Capture the cell that displays the provided text and extract its [x, y] central coordinate. 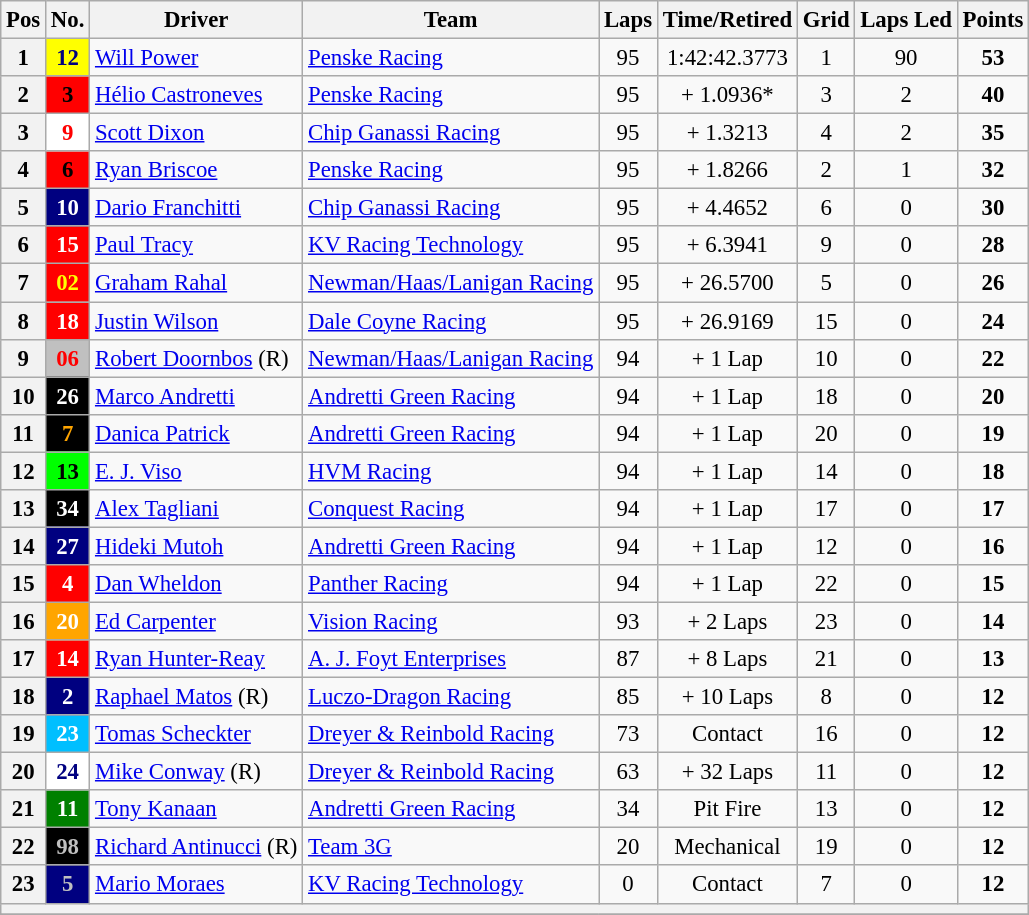
Vision Racing [451, 621]
35 [992, 133]
Luczo-Dragon Racing [451, 697]
Raphael Matos (R) [196, 697]
Richard Antinucci (R) [196, 847]
02 [68, 283]
Scott Dixon [196, 133]
Team 3G [451, 847]
+ 1.3213 [727, 133]
73 [628, 734]
+ 2 Laps [727, 621]
Dario Franchitti [196, 208]
+ 1.0936* [727, 95]
85 [628, 697]
Alex Tagliani [196, 509]
Laps Led [906, 20]
87 [628, 659]
Ryan Hunter-Reay [196, 659]
Mike Conway (R) [196, 772]
E. J. Viso [196, 471]
Pit Fire [727, 809]
Paul Tracy [196, 245]
+ 32 Laps [727, 772]
28 [992, 245]
Mario Moraes [196, 885]
Mechanical [727, 847]
+ 26.5700 [727, 283]
Ryan Briscoe [196, 170]
Danica Patrick [196, 433]
+ 10 Laps [727, 697]
Marco Andretti [196, 396]
1:42:42.3773 [727, 58]
A. J. Foyt Enterprises [451, 659]
+ 6.3941 [727, 245]
+ 26.9169 [727, 321]
27 [68, 546]
Robert Doornbos (R) [196, 358]
Dan Wheldon [196, 584]
Time/Retired [727, 20]
Justin Wilson [196, 321]
Tomas Scheckter [196, 734]
Panther Racing [451, 584]
+ 8 Laps [727, 659]
Team [451, 20]
98 [68, 847]
Driver [196, 20]
30 [992, 208]
Points [992, 20]
90 [906, 58]
93 [628, 621]
Dale Coyne Racing [451, 321]
Tony Kanaan [196, 809]
+ 1.8266 [727, 170]
32 [992, 170]
Pos [24, 20]
Grid [826, 20]
Hélio Castroneves [196, 95]
63 [628, 772]
Ed Carpenter [196, 621]
Laps [628, 20]
No. [68, 20]
06 [68, 358]
Hideki Mutoh [196, 546]
Graham Rahal [196, 283]
53 [992, 58]
40 [992, 95]
Will Power [196, 58]
Conquest Racing [451, 509]
HVM Racing [451, 471]
+ 4.4652 [727, 208]
